Return (X, Y) of the center of cell containing provided text 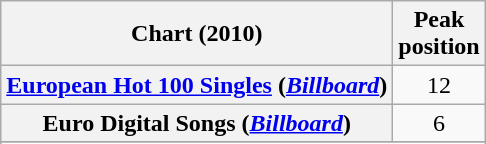
Chart (2010) (197, 34)
Peakposition (439, 34)
European Hot 100 Singles (Billboard) (197, 85)
6 (439, 123)
Euro Digital Songs (Billboard) (197, 123)
12 (439, 85)
